Pinpoint the cell where the given text exists, returning its [X, Y] midpoint coordinate. 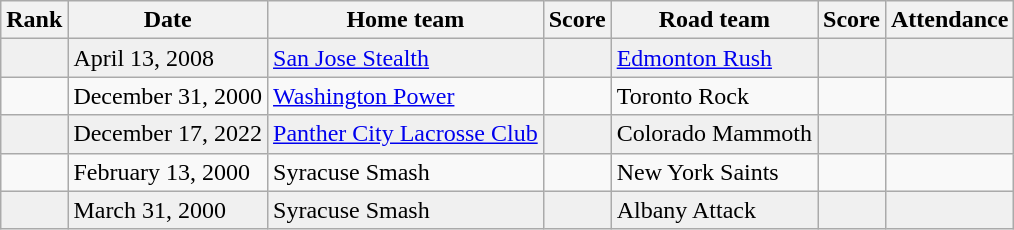
Road team [714, 20]
Panther City Lacrosse Club [406, 134]
Home team [406, 20]
December 17, 2022 [168, 134]
Toronto Rock [714, 96]
San Jose Stealth [406, 58]
Washington Power [406, 96]
Albany Attack [714, 210]
New York Saints [714, 172]
Rank [34, 20]
Attendance [949, 20]
February 13, 2000 [168, 172]
March 31, 2000 [168, 210]
Date [168, 20]
Colorado Mammoth [714, 134]
December 31, 2000 [168, 96]
Edmonton Rush [714, 58]
April 13, 2008 [168, 58]
